Identify which cell holds the provided text, then report its [X, Y] central coordinate. 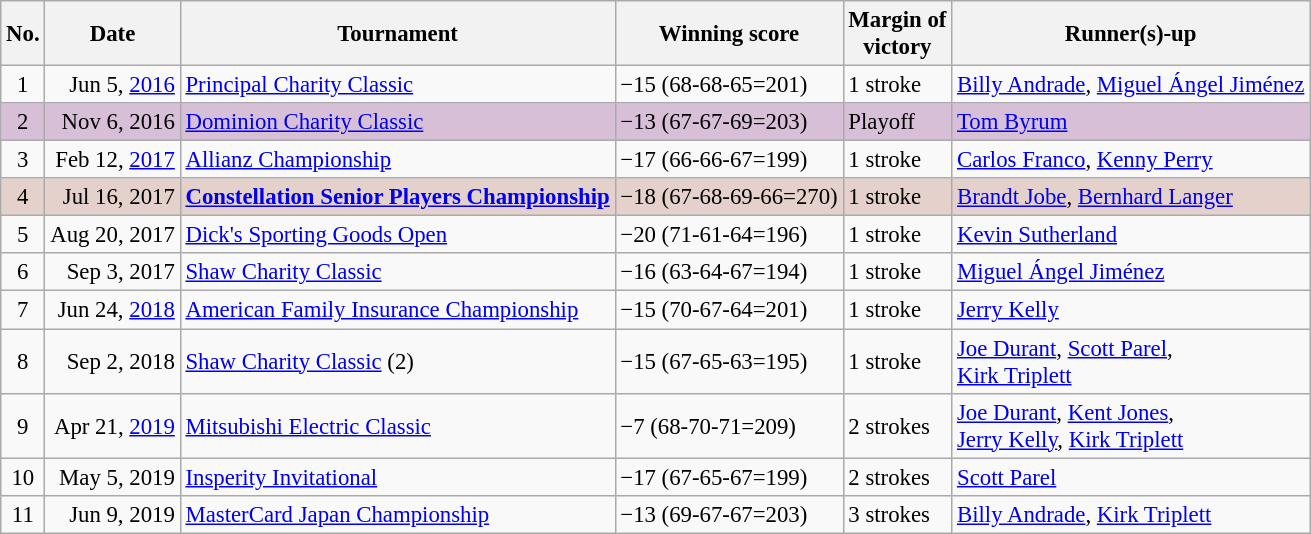
−7 (68-70-71=209) [729, 426]
Jun 9, 2019 [112, 514]
Mitsubishi Electric Classic [398, 426]
−13 (67-67-69=203) [729, 122]
Brandt Jobe, Bernhard Langer [1131, 197]
−15 (68-68-65=201) [729, 85]
Joe Durant, Scott Parel, Kirk Triplett [1131, 362]
Tom Byrum [1131, 122]
Jerry Kelly [1131, 310]
−15 (67-65-63=195) [729, 362]
Sep 2, 2018 [112, 362]
Sep 3, 2017 [112, 273]
2 [23, 122]
−17 (66-66-67=199) [729, 160]
Dominion Charity Classic [398, 122]
Shaw Charity Classic [398, 273]
5 [23, 235]
Carlos Franco, Kenny Perry [1131, 160]
Nov 6, 2016 [112, 122]
Joe Durant, Kent Jones, Jerry Kelly, Kirk Triplett [1131, 426]
Miguel Ángel Jiménez [1131, 273]
−15 (70-67-64=201) [729, 310]
Billy Andrade, Kirk Triplett [1131, 514]
−17 (67-65-67=199) [729, 477]
11 [23, 514]
−13 (69-67-67=203) [729, 514]
7 [23, 310]
Runner(s)-up [1131, 34]
Tournament [398, 34]
Billy Andrade, Miguel Ángel Jiménez [1131, 85]
Margin ofvictory [898, 34]
Principal Charity Classic [398, 85]
MasterCard Japan Championship [398, 514]
Feb 12, 2017 [112, 160]
−20 (71-61-64=196) [729, 235]
1 [23, 85]
Shaw Charity Classic (2) [398, 362]
Apr 21, 2019 [112, 426]
4 [23, 197]
Winning score [729, 34]
May 5, 2019 [112, 477]
Jun 24, 2018 [112, 310]
−16 (63-64-67=194) [729, 273]
Aug 20, 2017 [112, 235]
Allianz Championship [398, 160]
3 strokes [898, 514]
Kevin Sutherland [1131, 235]
6 [23, 273]
Playoff [898, 122]
Date [112, 34]
Dick's Sporting Goods Open [398, 235]
American Family Insurance Championship [398, 310]
Constellation Senior Players Championship [398, 197]
8 [23, 362]
9 [23, 426]
Scott Parel [1131, 477]
Insperity Invitational [398, 477]
10 [23, 477]
Jul 16, 2017 [112, 197]
3 [23, 160]
Jun 5, 2016 [112, 85]
No. [23, 34]
−18 (67-68-69-66=270) [729, 197]
